Detect which cell encompasses the target text, then output its (x, y) center coordinate. 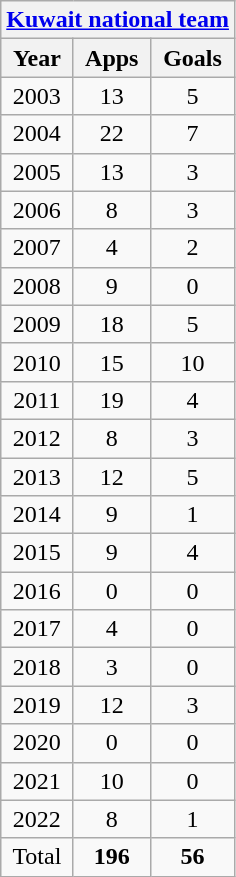
2019 (37, 705)
15 (112, 362)
Kuwait national team (118, 20)
2013 (37, 477)
56 (193, 857)
Apps (112, 58)
2011 (37, 400)
2 (193, 248)
2018 (37, 667)
196 (112, 857)
2007 (37, 248)
2008 (37, 286)
19 (112, 400)
2022 (37, 819)
18 (112, 324)
Goals (193, 58)
Total (37, 857)
2020 (37, 743)
2003 (37, 96)
2006 (37, 210)
2017 (37, 629)
2004 (37, 134)
2012 (37, 438)
2014 (37, 515)
2010 (37, 362)
2005 (37, 172)
2021 (37, 781)
2016 (37, 591)
2009 (37, 324)
2015 (37, 553)
22 (112, 134)
Year (37, 58)
7 (193, 134)
